Pinpoint the cell where the given text exists, returning its (x, y) midpoint coordinate. 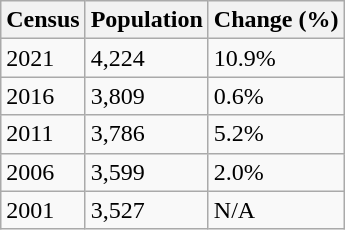
3,599 (146, 172)
3,809 (146, 96)
Population (146, 20)
2011 (43, 134)
10.9% (276, 58)
5.2% (276, 134)
Change (%) (276, 20)
2006 (43, 172)
3,786 (146, 134)
3,527 (146, 210)
4,224 (146, 58)
Census (43, 20)
0.6% (276, 96)
2.0% (276, 172)
2021 (43, 58)
2001 (43, 210)
2016 (43, 96)
N/A (276, 210)
